Pinpoint the cell where the given text exists, returning its [x, y] midpoint coordinate. 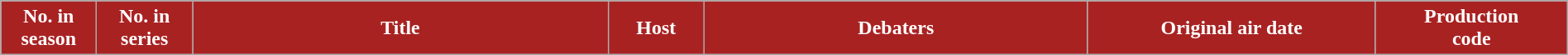
Debaters [896, 28]
Title [400, 28]
Original air date [1231, 28]
No. inseries [145, 28]
Host [656, 28]
No. inseason [49, 28]
Productioncode [1471, 28]
